Locate the cell with the specified text and output its [X, Y] center coordinate. 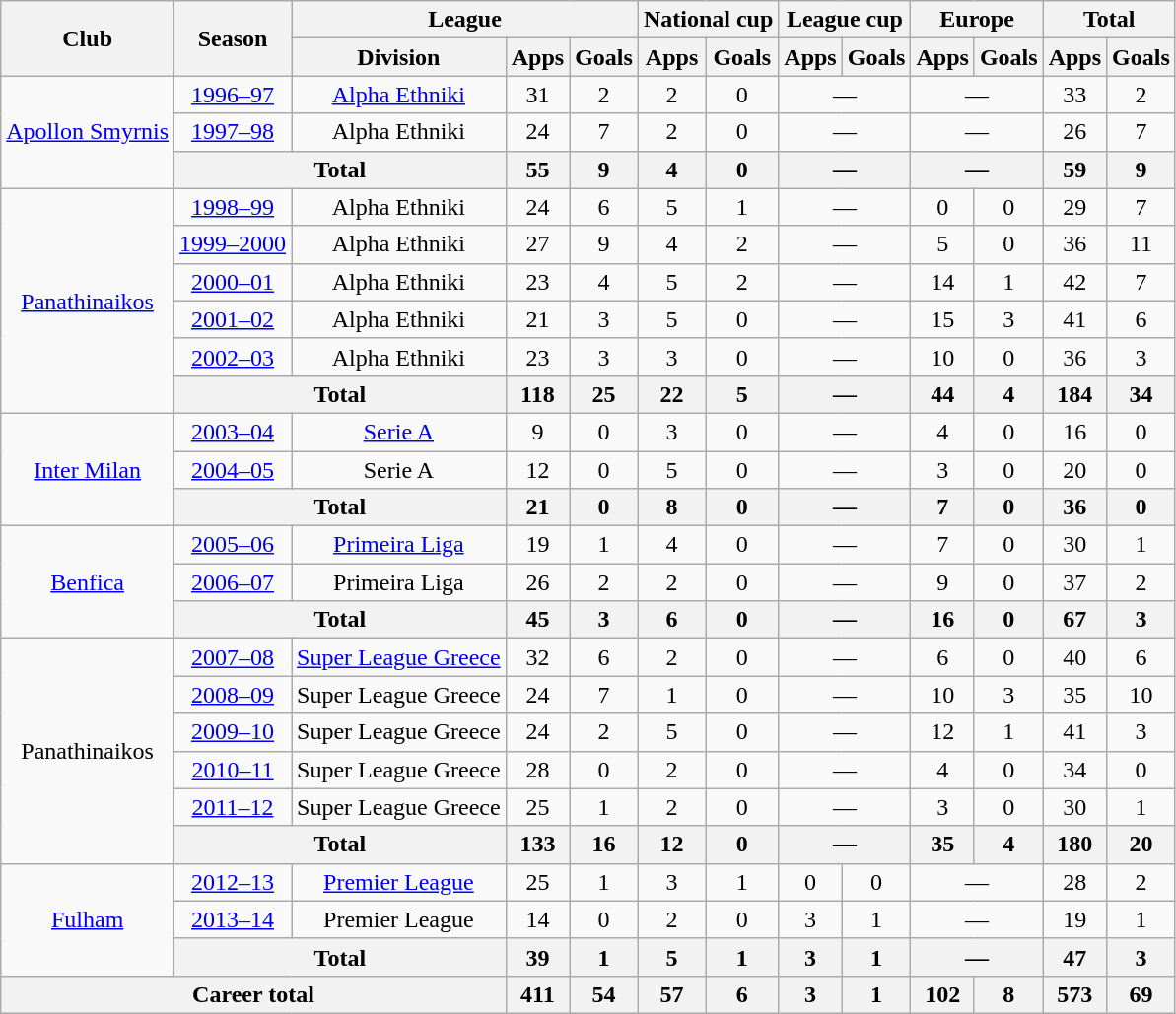
57 [671, 994]
33 [1074, 95]
League [465, 20]
2008–09 [233, 695]
2003–04 [233, 432]
573 [1074, 994]
2010–11 [233, 770]
Fulham [88, 919]
411 [537, 994]
2013–14 [233, 919]
2002–03 [233, 357]
1996–97 [233, 95]
Career total [253, 994]
29 [1074, 207]
Club [88, 38]
2012–13 [233, 882]
22 [671, 394]
Europe [977, 20]
102 [942, 994]
Season [233, 38]
118 [537, 394]
2001–02 [233, 319]
45 [537, 620]
1999–2000 [233, 244]
180 [1074, 845]
69 [1141, 994]
27 [537, 244]
2009–10 [233, 732]
1997–98 [233, 132]
15 [942, 319]
184 [1074, 394]
Inter Milan [88, 469]
League cup [845, 20]
2011–12 [233, 807]
2000–01 [233, 282]
47 [1074, 957]
55 [537, 169]
59 [1074, 169]
54 [604, 994]
31 [537, 95]
2004–05 [233, 470]
37 [1074, 582]
Benfica [88, 582]
1998–99 [233, 207]
Apollon Smyrnis [88, 132]
National cup [708, 20]
32 [537, 657]
42 [1074, 282]
2005–06 [233, 545]
40 [1074, 657]
67 [1074, 620]
133 [537, 845]
2006–07 [233, 582]
39 [537, 957]
11 [1141, 244]
2007–08 [233, 657]
Division [399, 57]
44 [942, 394]
